Scan for the cell matching the given text and deliver its [x, y] coordinate at center. 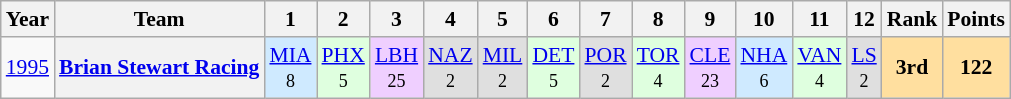
Team [159, 19]
7 [605, 19]
PHX5 [344, 68]
1 [290, 19]
122 [976, 68]
Brian Stewart Racing [159, 68]
11 [819, 19]
8 [658, 19]
TOR4 [658, 68]
10 [764, 19]
5 [503, 19]
MIL2 [503, 68]
1995 [28, 68]
4 [450, 19]
6 [553, 19]
3rd [912, 68]
MIA8 [290, 68]
9 [710, 19]
Year [28, 19]
12 [864, 19]
VAN4 [819, 68]
POR2 [605, 68]
2 [344, 19]
Points [976, 19]
LS2 [864, 68]
NHA6 [764, 68]
DET5 [553, 68]
3 [396, 19]
LBH25 [396, 68]
Rank [912, 19]
NAZ2 [450, 68]
CLE23 [710, 68]
